Locate the cell with the specified text and output its (x, y) center coordinate. 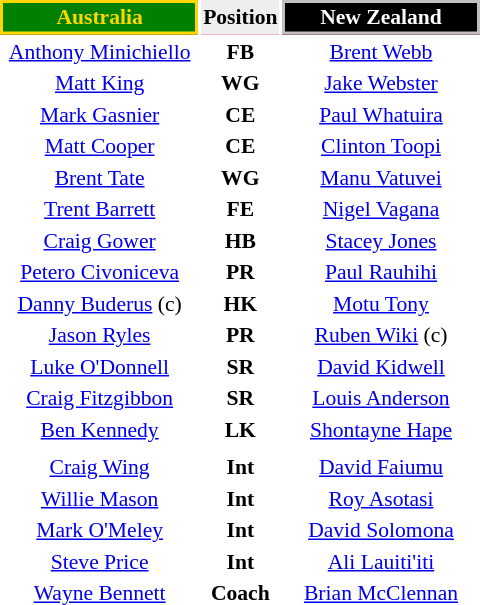
Brent Tate (100, 178)
David Solomona (381, 530)
Jake Webster (381, 83)
Danny Buderus (c) (100, 304)
HB (240, 240)
Roy Asotasi (381, 498)
Paul Rauhihi (381, 272)
Steve Price (100, 562)
Manu Vatuvei (381, 178)
HK (240, 304)
Motu Tony (381, 304)
Trent Barrett (100, 209)
Jason Ryles (100, 335)
Shontayne Hape (381, 430)
FB (240, 52)
Ali Lauiti'iti (381, 562)
David Faiumu (381, 467)
Ruben Wiki (c) (381, 335)
Mark O'Meley (100, 530)
David Kidwell (381, 366)
Mark Gasnier (100, 114)
Paul Whatuira (381, 114)
Clinton Toopi (381, 146)
Australia (100, 17)
Petero Civoniceva (100, 272)
Ben Kennedy (100, 430)
Position (240, 17)
Nigel Vagana (381, 209)
LK (240, 430)
Craig Fitzgibbon (100, 398)
Stacey Jones (381, 240)
Craig Wing (100, 467)
Matt Cooper (100, 146)
New Zealand (381, 17)
Craig Gower (100, 240)
FE (240, 209)
Willie Mason (100, 498)
Louis Anderson (381, 398)
Anthony Minichiello (100, 52)
Luke O'Donnell (100, 366)
Matt King (100, 83)
Brent Webb (381, 52)
